Extract the (X, Y) coordinate from the center of the cell holding the provided text.  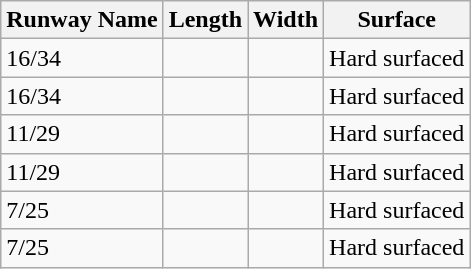
Surface (397, 20)
Width (286, 20)
Length (205, 20)
Runway Name (82, 20)
